Detect which cell encompasses the target text, then output its [X, Y] center coordinate. 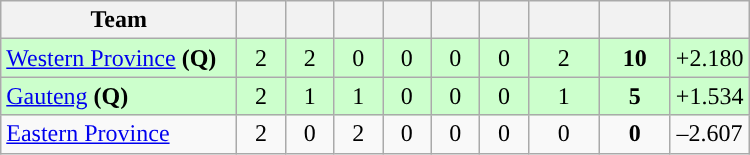
10 [634, 58]
+2.180 [710, 58]
5 [634, 96]
+1.534 [710, 96]
Gauteng (Q) [119, 96]
Team [119, 20]
–2.607 [710, 134]
Eastern Province [119, 134]
Western Province (Q) [119, 58]
